Locate the cell with the specified text and output its [x, y] center coordinate. 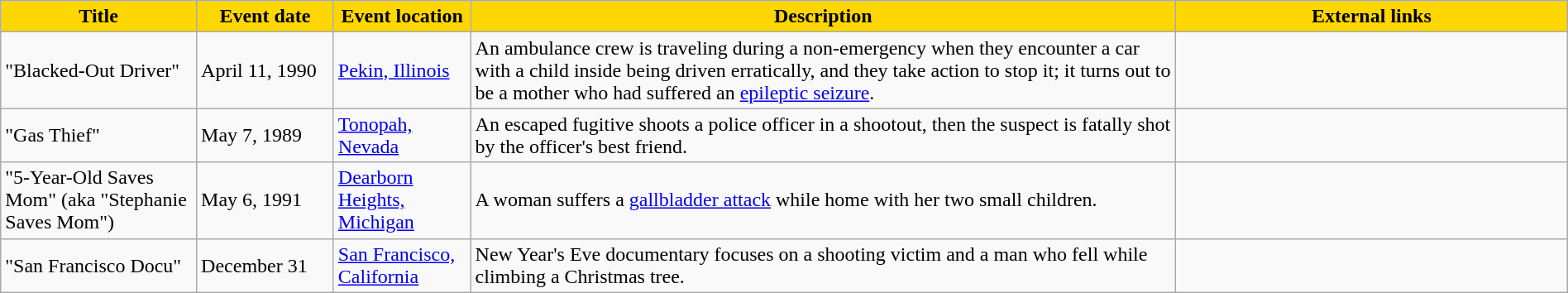
New Year's Eve documentary focuses on a shooting victim and a man who fell while climbing a Christmas tree. [824, 265]
"5-Year-Old Saves Mom" (aka "Stephanie Saves Mom") [99, 200]
"Blacked-Out Driver" [99, 70]
"Gas Thief" [99, 136]
Event location [402, 17]
San Francisco, California [402, 265]
Pekin, Illinois [402, 70]
An escaped fugitive shoots a police officer in a shootout, then the suspect is fatally shot by the officer's best friend. [824, 136]
"San Francisco Docu" [99, 265]
Tonopah, Nevada [402, 136]
April 11, 1990 [265, 70]
Title [99, 17]
May 7, 1989 [265, 136]
External links [1372, 17]
Event date [265, 17]
A woman suffers a gallbladder attack while home with her two small children. [824, 200]
Description [824, 17]
May 6, 1991 [265, 200]
Dearborn Heights, Michigan [402, 200]
December 31 [265, 265]
